Find where the given text appears and provide that cell's center as [x, y] coordinate. 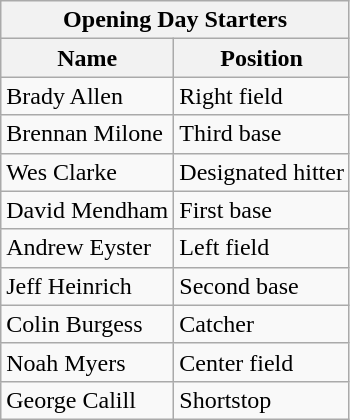
Name [88, 58]
Shortstop [262, 400]
Wes Clarke [88, 172]
First base [262, 210]
Brennan Milone [88, 134]
Brady Allen [88, 96]
Third base [262, 134]
Catcher [262, 324]
David Mendham [88, 210]
George Calill [88, 400]
Opening Day Starters [176, 20]
Right field [262, 96]
Jeff Heinrich [88, 286]
Position [262, 58]
Second base [262, 286]
Designated hitter [262, 172]
Left field [262, 248]
Colin Burgess [88, 324]
Noah Myers [88, 362]
Andrew Eyster [88, 248]
Center field [262, 362]
